Extract the (x, y) coordinate from the center of the cell holding the provided text.  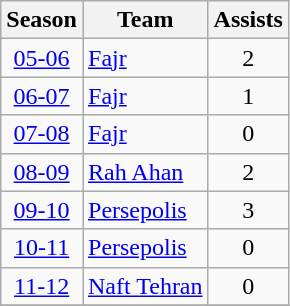
1 (248, 96)
11-12 (42, 286)
07-08 (42, 134)
Season (42, 20)
05-06 (42, 58)
Naft Tehran (145, 286)
09-10 (42, 210)
06-07 (42, 96)
Team (145, 20)
3 (248, 210)
10-11 (42, 248)
Rah Ahan (145, 172)
08-09 (42, 172)
Assists (248, 20)
